Search for the cell housing the specified text and yield its (X, Y) center coordinate. 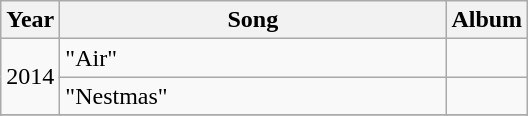
Song (253, 20)
Year (30, 20)
"Air" (253, 58)
2014 (30, 77)
Album (487, 20)
"Nestmas" (253, 96)
